Pinpoint the cell where the given text exists, returning its [X, Y] midpoint coordinate. 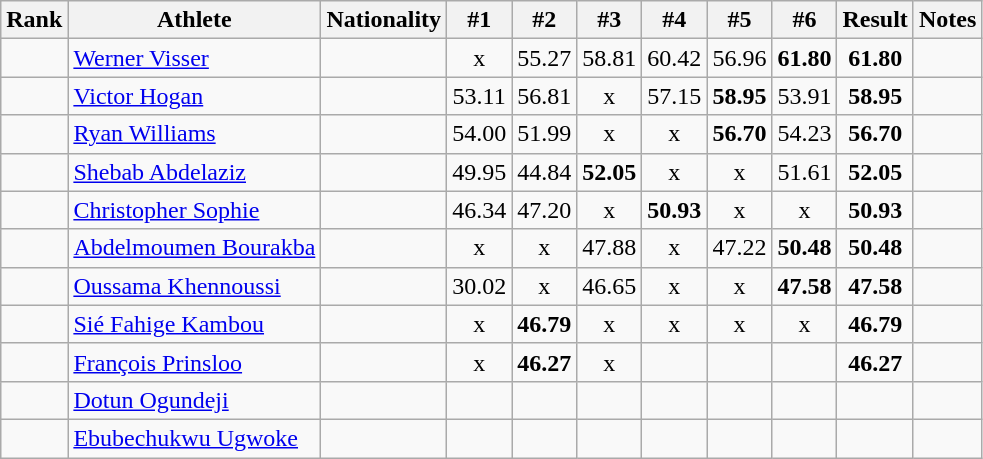
Christopher Sophie [194, 210]
#1 [480, 20]
Werner Visser [194, 58]
54.23 [804, 134]
57.15 [674, 96]
46.65 [610, 286]
François Prinsloo [194, 362]
Notes [947, 20]
47.22 [740, 248]
Rank [34, 20]
49.95 [480, 172]
30.02 [480, 286]
Ryan Williams [194, 134]
#3 [610, 20]
Ebubechukwu Ugwoke [194, 438]
47.20 [544, 210]
56.96 [740, 58]
Shebab Abdelaziz [194, 172]
Result [875, 20]
Abdelmoumen Bourakba [194, 248]
51.61 [804, 172]
Dotun Ogundeji [194, 400]
#4 [674, 20]
#6 [804, 20]
Victor Hogan [194, 96]
60.42 [674, 58]
51.99 [544, 134]
Oussama Khennoussi [194, 286]
53.91 [804, 96]
46.34 [480, 210]
58.81 [610, 58]
56.81 [544, 96]
44.84 [544, 172]
Nationality [384, 20]
54.00 [480, 134]
55.27 [544, 58]
#2 [544, 20]
Athlete [194, 20]
47.88 [610, 248]
#5 [740, 20]
53.11 [480, 96]
Sié Fahige Kambou [194, 324]
